Output the (x, y) coordinate of the center of the cell containing the given text.  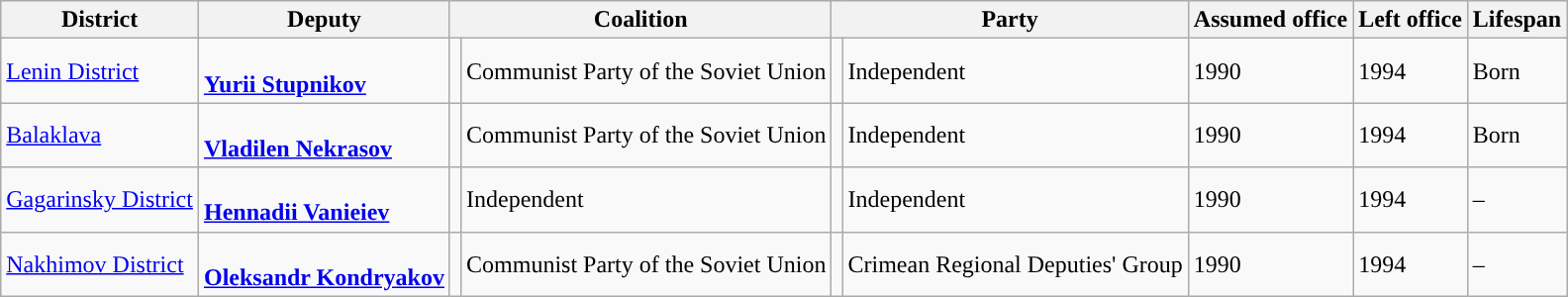
Coalition (639, 20)
Lenin District (100, 71)
Left office (1411, 20)
Party (1010, 20)
Yurii Stupnikov (324, 71)
Vladilen Nekrasov (324, 135)
Lifespan (1517, 20)
Assumed office (1270, 20)
District (100, 20)
Deputy (324, 20)
Hennadii Vanieiev (324, 200)
Nakhimov District (100, 263)
Oleksandr Kondryakov (324, 263)
Gagarinsky District (100, 200)
Crimean Regional Deputies' Group (1016, 263)
Balaklava (100, 135)
